Identify which cell holds the provided text, then report its [X, Y] central coordinate. 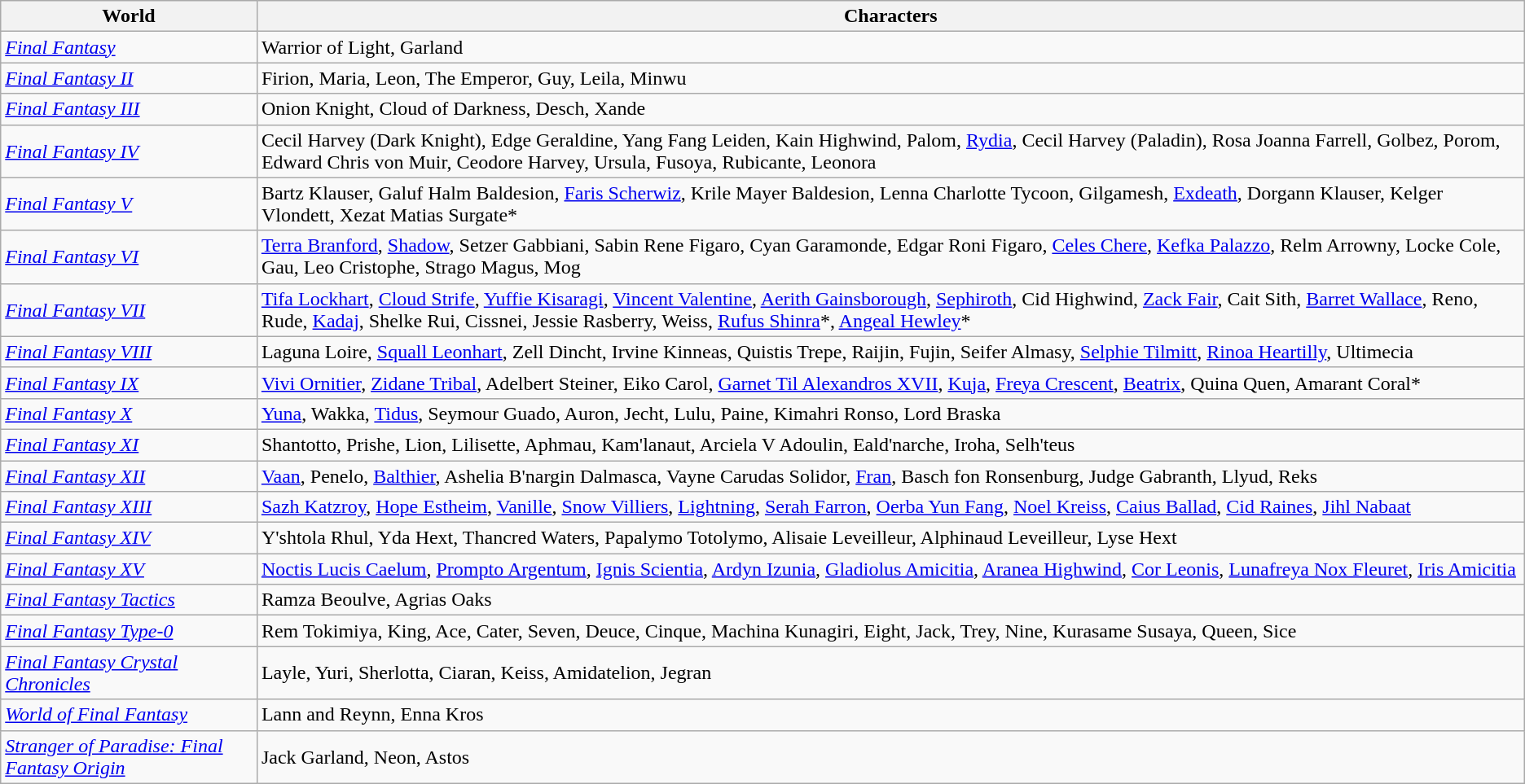
Characters [890, 16]
Final Fantasy VII [129, 309]
Rem Tokimiya, King, Ace, Cater, Seven, Deuce, Cinque, Machina Kunagiri, Eight, Jack, Trey, Nine, Kurasame Susaya, Queen, Sice [890, 631]
Yuna, Wakka, Tidus, Seymour Guado, Auron, Jecht, Lulu, Paine, Kimahri Ronso, Lord Braska [890, 414]
Vaan, Penelo, Balthier, Ashelia B'nargin Dalmasca, Vayne Carudas Solidor, Fran, Basch fon Ronsenburg, Judge Gabranth, Llyud, Reks [890, 476]
Layle, Yuri, Sherlotta, Ciaran, Keiss, Amidatelion, Jegran [890, 672]
World of Final Fantasy [129, 715]
Final Fantasy XII [129, 476]
Firion, Maria, Leon, The Emperor, Guy, Leila, Minwu [890, 78]
Final Fantasy XIV [129, 538]
Final Fantasy XI [129, 445]
Final Fantasy Crystal Chronicles [129, 672]
Ramza Beoulve, Agrias Oaks [890, 600]
Final Fantasy IX [129, 383]
Final Fantasy Tactics [129, 600]
Warrior of Light, Garland [890, 47]
Final Fantasy Type-0 [129, 631]
Vivi Ornitier, Zidane Tribal, Adelbert Steiner, Eiko Carol, Garnet Til Alexandros XVII, Kuja, Freya Crescent, Beatrix, Quina Quen, Amarant Coral* [890, 383]
Stranger of Paradise: Final Fantasy Origin [129, 757]
Final Fantasy XIII [129, 507]
Laguna Loire, Squall Leonhart, Zell Dincht, Irvine Kinneas, Quistis Trepe, Raijin, Fujin, Seifer Almasy, Selphie Tilmitt, Rinoa Heartilly, Ultimecia [890, 352]
Jack Garland, Neon, Astos [890, 757]
Final Fantasy III [129, 109]
Final Fantasy II [129, 78]
Final Fantasy IV [129, 151]
Shantotto, Prishe, Lion, Lilisette, Aphmau, Kam'lanaut, Arciela V Adoulin, Eald'narche, Iroha, Selh'teus [890, 445]
Final Fantasy V [129, 204]
World [129, 16]
Lann and Reynn, Enna Kros [890, 715]
Final Fantasy VIII [129, 352]
Y'shtola Rhul, Yda Hext, Thancred Waters, Papalymo Totolymo, Alisaie Leveilleur, Alphinaud Leveilleur, Lyse Hext [890, 538]
Final Fantasy VI [129, 257]
Final Fantasy XV [129, 569]
Final Fantasy X [129, 414]
Final Fantasy [129, 47]
Onion Knight, Cloud of Darkness, Desch, Xande [890, 109]
Sazh Katzroy, Hope Estheim, Vanille, Snow Villiers, Lightning, Serah Farron, Oerba Yun Fang, Noel Kreiss, Caius Ballad, Cid Raines, Jihl Nabaat [890, 507]
